Return (X, Y) of the center of cell containing provided text 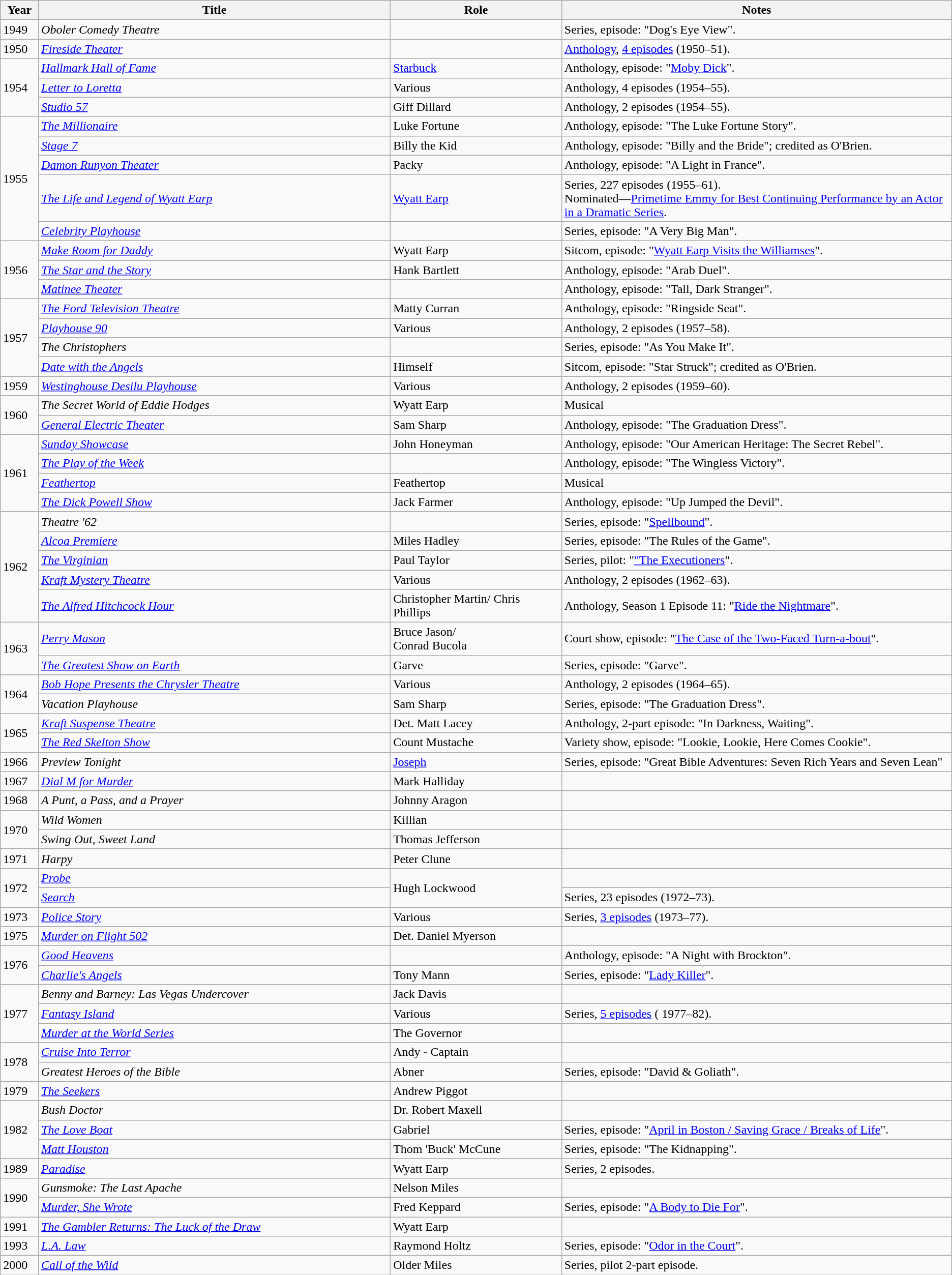
Bob Hope Presents the Chrysler Theatre (215, 685)
Series, 23 episodes (1972–73). (757, 897)
The Red Skelton Show (215, 743)
Murder on Flight 502 (215, 936)
1975 (19, 936)
1970 (19, 829)
Series, episode: "A Very Big Man". (757, 231)
Series, episode: "As You Make It". (757, 347)
Benny and Barney: Las Vegas Undercover (215, 994)
Series, pilot: ""The Executioners". (757, 560)
Anthology, episode: "A Light in France". (757, 165)
Raymond Holtz (476, 1246)
Anthology, episode: "Moby Dick". (757, 68)
The Star and the Story (215, 270)
Variety show, episode: "Lookie, Lookie, Here Comes Cookie". (757, 743)
Andy - Captain (476, 1052)
Tony Mann (476, 975)
Series, episode: "Great Bible Adventures: Seven Rich Years and Seven Lean" (757, 762)
Himself (476, 367)
1976 (19, 965)
1990 (19, 1197)
Series, pilot 2-part episode. (757, 1265)
Dial M for Murder (215, 781)
The Life and Legend of Wyatt Earp (215, 198)
Garve (476, 665)
Hallmark Hall of Fame (215, 68)
Matty Curran (476, 309)
1960 (19, 415)
The Dick Powell Show (215, 502)
The Virginian (215, 560)
Anthology, 2 episodes (1957–58). (757, 328)
Probe (215, 878)
Andrew Piggot (476, 1091)
1968 (19, 800)
Luke Fortune (476, 126)
Anthology, 4 episodes (1954–55). (757, 87)
Christopher Martin/ Chris Phillips (476, 606)
Series, episode: "Garve". (757, 665)
Fred Keppard (476, 1207)
Anthology, episode: "Billy and the Bride"; credited as O'Brien. (757, 145)
Anthology, 2 episodes (1964–65). (757, 685)
Celebrity Playhouse (215, 231)
Series, episode: "Dog's Eye View". (757, 29)
Hugh Lockwood (476, 887)
Anthology, 2-part episode: "In Darkness, Waiting". (757, 723)
The Governor (476, 1033)
1949 (19, 29)
Joseph (476, 762)
Damon Runyon Theater (215, 165)
Paul Taylor (476, 560)
Abner (476, 1072)
Series, episode: "David & Goliath". (757, 1072)
Alcoa Premiere (215, 541)
Bush Doctor (215, 1110)
The Ford Television Theatre (215, 309)
The Gambler Returns: The Luck of the Draw (215, 1226)
General Electric Theater (215, 425)
Oboler Comedy Theatre (215, 29)
Anthology, Season 1 Episode 11: "Ride the Nightmare". (757, 606)
The Seekers (215, 1091)
Anthology, episode: "The Luke Fortune Story". (757, 126)
Series, episode: "Lady Killer". (757, 975)
Dr. Robert Maxell (476, 1110)
Fantasy Island (215, 1014)
Jack Davis (476, 994)
Johnny Aragon (476, 800)
Series, episode: "Odor in the Court". (757, 1246)
1961 (19, 473)
Anthology, 4 episodes (1950–51). (757, 49)
Anthology, episode: "The Wingless Victory". (757, 463)
Theatre '62 (215, 521)
A Punt, a Pass, and a Prayer (215, 800)
1967 (19, 781)
Perry Mason (215, 639)
Mark Halliday (476, 781)
Paradise (215, 1168)
Series, episode: "The Graduation Dress". (757, 704)
1962 (19, 567)
Role (476, 10)
Gabriel (476, 1130)
Preview Tonight (215, 762)
Fireside Theater (215, 49)
Packy (476, 165)
1989 (19, 1168)
Series, 227 episodes (1955–61). Nominated—Primetime Emmy for Best Continuing Performance by an Actor in a Dramatic Series. (757, 198)
1991 (19, 1226)
1973 (19, 917)
Series, 5 episodes ( 1977–82). (757, 1014)
Anthology, episode: "Tall, Dark Stranger". (757, 289)
1954 (19, 87)
1964 (19, 694)
The Christophers (215, 347)
Kraft Suspense Theatre (215, 723)
The Secret World of Eddie Hodges (215, 405)
Bruce Jason/ Conrad Bucola (476, 639)
Anthology, episode: "Arab Duel". (757, 270)
Anthology, 2 episodes (1954–55). (757, 107)
Jack Farmer (476, 502)
1971 (19, 858)
1993 (19, 1246)
1979 (19, 1091)
Matt Houston (215, 1149)
Series, episode: "April in Boston / Saving Grace / Breaks of Life". (757, 1130)
The Millionaire (215, 126)
Search (215, 897)
Call of the Wild (215, 1265)
Billy the Kid (476, 145)
Date with the Angels (215, 367)
Anthology, episode: "A Night with Brockton". (757, 956)
Starbuck (476, 68)
1956 (19, 270)
L.A. Law (215, 1246)
Stage 7 (215, 145)
Sunday Showcase (215, 444)
Swing Out, Sweet Land (215, 839)
Notes (757, 10)
Kraft Mystery Theatre (215, 579)
1978 (19, 1062)
Letter to Loretta (215, 87)
Anthology, episode: "The Graduation Dress". (757, 425)
Sitcom, episode: "Star Struck"; credited as O'Brien. (757, 367)
Peter Clune (476, 858)
Murder at the World Series (215, 1033)
Det. Daniel Myerson (476, 936)
Vacation Playhouse (215, 704)
Studio 57 (215, 107)
Series, episode: "The Kidnapping". (757, 1149)
Title (215, 10)
Police Story (215, 917)
Murder, She Wrote (215, 1207)
Matinee Theater (215, 289)
Cruise Into Terror (215, 1052)
Series, 3 episodes (1973–77). (757, 917)
Series, episode: "A Body to Die For". (757, 1207)
The Love Boat (215, 1130)
Gunsmoke: The Last Apache (215, 1188)
Series, episode: "The Rules of the Game". (757, 541)
Anthology, episode: "Ringside Seat". (757, 309)
1972 (19, 887)
1955 (19, 179)
Year (19, 10)
Harpy (215, 858)
Anthology, 2 episodes (1959–60). (757, 386)
Sitcom, episode: "Wyatt Earp Visits the Williamses". (757, 250)
Greatest Heroes of the Bible (215, 1072)
Anthology, 2 episodes (1962–63). (757, 579)
Make Room for Daddy (215, 250)
Count Mustache (476, 743)
Det. Matt Lacey (476, 723)
1950 (19, 49)
1977 (19, 1014)
John Honeyman (476, 444)
Series, episode: "Spellbound". (757, 521)
Hank Bartlett (476, 270)
Wild Women (215, 820)
Playhouse 90 (215, 328)
Killian (476, 820)
The Alfred Hitchcock Hour (215, 606)
1965 (19, 733)
The Play of the Week (215, 463)
Court show, episode: "The Case of the Two-Faced Turn-a-bout". (757, 639)
Charlie's Angels (215, 975)
Westinghouse Desilu Playhouse (215, 386)
Anthology, episode: "Our American Heritage: The Secret Rebel". (757, 444)
1963 (19, 649)
1966 (19, 762)
The Greatest Show on Earth (215, 665)
Series, 2 episodes. (757, 1168)
1982 (19, 1130)
Miles Hadley (476, 541)
Thom 'Buck' McCune (476, 1149)
Good Heavens (215, 956)
Nelson Miles (476, 1188)
2000 (19, 1265)
1959 (19, 386)
Giff Dillard (476, 107)
1957 (19, 338)
Thomas Jefferson (476, 839)
Older Miles (476, 1265)
Anthology, episode: "Up Jumped the Devil". (757, 502)
